Output the (X, Y) coordinate of the center of the cell containing the given text.  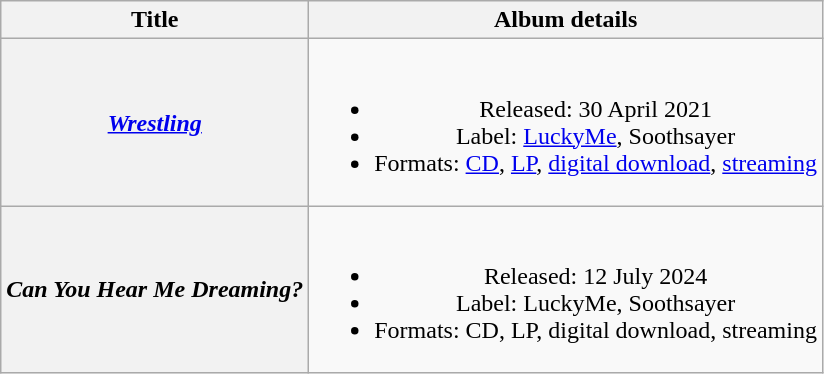
Released: 30 April 2021Label: LuckyMe, SoothsayerFormats: CD, LP, digital download, streaming (566, 122)
Album details (566, 20)
Title (155, 20)
Wrestling (155, 122)
Released: 12 July 2024Label: LuckyMe, SoothsayerFormats: CD, LP, digital download, streaming (566, 290)
Can You Hear Me Dreaming? (155, 290)
